Return the (X, Y) coordinate for the center point of the cell that contains the specified text.  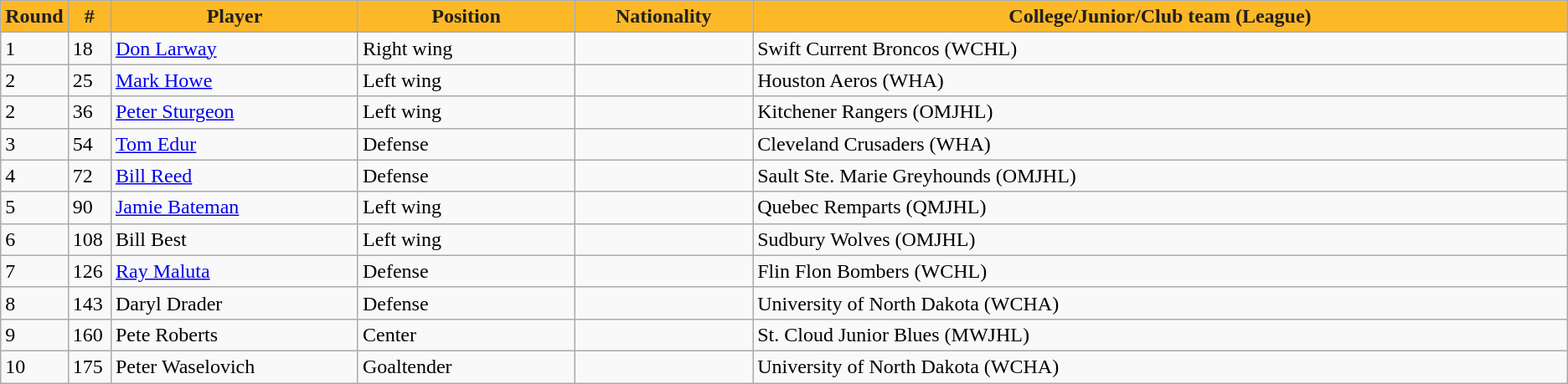
Swift Current Broncos (WCHL) (1161, 49)
160 (89, 335)
Don Larway (235, 49)
36 (89, 112)
Daryl Drader (235, 303)
Mark Howe (235, 80)
4 (34, 176)
Player (235, 17)
6 (34, 239)
Sudbury Wolves (OMJHL) (1161, 239)
Peter Waselovich (235, 366)
1 (34, 49)
College/Junior/Club team (League) (1161, 17)
Houston Aeros (WHA) (1161, 80)
# (89, 17)
Round (34, 17)
Bill Reed (235, 176)
Cleveland Crusaders (WHA) (1161, 144)
90 (89, 207)
175 (89, 366)
54 (89, 144)
9 (34, 335)
Sault Ste. Marie Greyhounds (OMJHL) (1161, 176)
25 (89, 80)
Quebec Remparts (QMJHL) (1161, 207)
Pete Roberts (235, 335)
7 (34, 271)
3 (34, 144)
126 (89, 271)
Flin Flon Bombers (WCHL) (1161, 271)
5 (34, 207)
Ray Maluta (235, 271)
Tom Edur (235, 144)
Nationality (663, 17)
10 (34, 366)
Center (466, 335)
Right wing (466, 49)
108 (89, 239)
Kitchener Rangers (OMJHL) (1161, 112)
Jamie Bateman (235, 207)
8 (34, 303)
Bill Best (235, 239)
Goaltender (466, 366)
72 (89, 176)
Peter Sturgeon (235, 112)
St. Cloud Junior Blues (MWJHL) (1161, 335)
Position (466, 17)
143 (89, 303)
18 (89, 49)
